Provide the [x, y] coordinate of the cell's center where the given text is located.  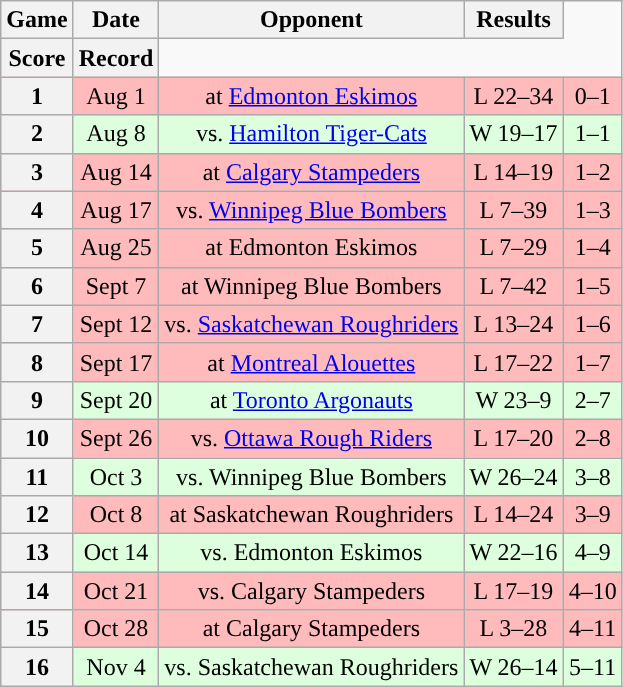
Results [514, 20]
1 [37, 96]
4 [37, 210]
3–8 [592, 477]
9 [37, 400]
Opponent [312, 20]
L 3–28 [514, 629]
Aug 8 [116, 134]
13 [37, 553]
16 [37, 667]
3–9 [592, 515]
Sept 12 [116, 324]
L 14–24 [514, 515]
Oct 8 [116, 515]
2–7 [592, 400]
1–4 [592, 248]
Oct 21 [116, 591]
vs. Calgary Stampeders [312, 591]
at Winnipeg Blue Bombers [312, 286]
0–1 [592, 96]
10 [37, 438]
Oct 3 [116, 477]
Sept 26 [116, 438]
at Montreal Alouettes [312, 362]
L 7–39 [514, 210]
11 [37, 477]
Date [116, 20]
Oct 28 [116, 629]
4–9 [592, 553]
1–7 [592, 362]
L 17–19 [514, 591]
at Toronto Argonauts [312, 400]
W 26–24 [514, 477]
5 [37, 248]
vs. Ottawa Rough Riders [312, 438]
8 [37, 362]
6 [37, 286]
1–3 [592, 210]
Aug 17 [116, 210]
L 17–22 [514, 362]
L 7–42 [514, 286]
Oct 14 [116, 553]
14 [37, 591]
4–10 [592, 591]
Aug 25 [116, 248]
1–1 [592, 134]
2 [37, 134]
7 [37, 324]
L 17–20 [514, 438]
Record [116, 58]
W 19–17 [514, 134]
Aug 1 [116, 96]
Nov 4 [116, 667]
1–5 [592, 286]
3 [37, 172]
Score [37, 58]
Sept 20 [116, 400]
1–6 [592, 324]
L 13–24 [514, 324]
1–2 [592, 172]
2–8 [592, 438]
Aug 14 [116, 172]
vs. Hamilton Tiger-Cats [312, 134]
L 14–19 [514, 172]
W 22–16 [514, 553]
Sept 17 [116, 362]
L 7–29 [514, 248]
L 22–34 [514, 96]
W 23–9 [514, 400]
15 [37, 629]
Sept 7 [116, 286]
5–11 [592, 667]
W 26–14 [514, 667]
Game [37, 20]
at Saskatchewan Roughriders [312, 515]
12 [37, 515]
4–11 [592, 629]
vs. Edmonton Eskimos [312, 553]
